Extract the [X, Y] coordinate from the center of the cell holding the provided text.  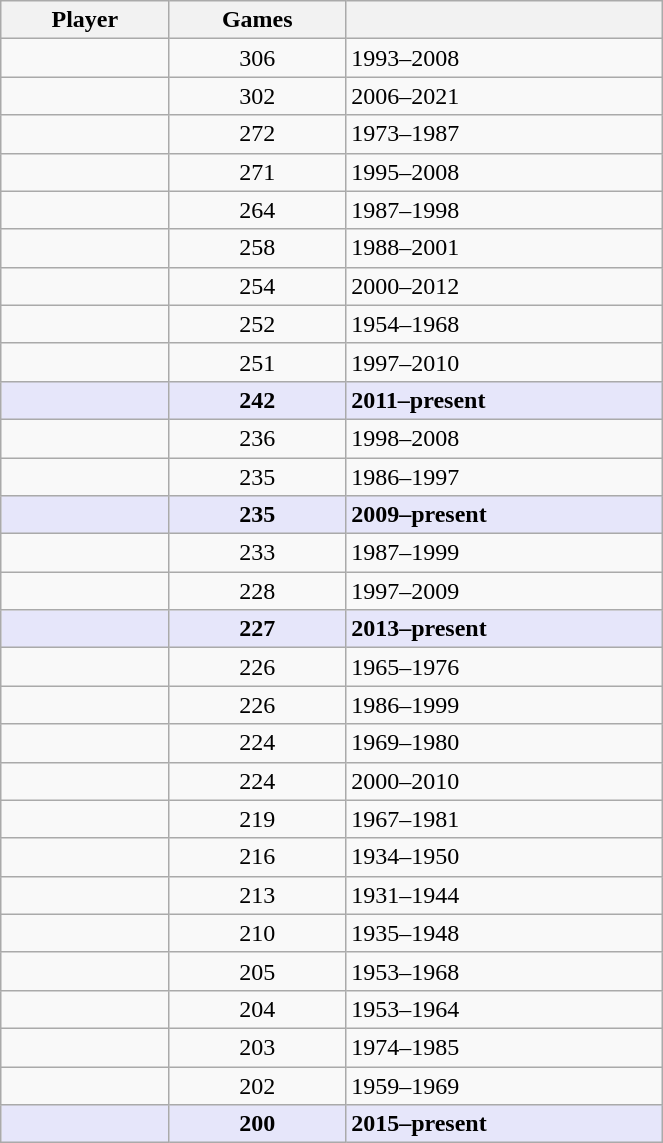
1986–1997 [504, 477]
2015–present [504, 1124]
1998–2008 [504, 438]
2006–2021 [504, 96]
228 [258, 591]
204 [258, 1009]
1959–1969 [504, 1085]
1986–1999 [504, 705]
1965–1976 [504, 667]
264 [258, 210]
1953–1964 [504, 1009]
219 [258, 819]
1953–1968 [504, 971]
254 [258, 286]
1995–2008 [504, 172]
1954–1968 [504, 324]
233 [258, 553]
200 [258, 1124]
1997–2010 [504, 362]
1973–1987 [504, 134]
1987–1999 [504, 553]
1935–1948 [504, 933]
1997–2009 [504, 591]
210 [258, 933]
1974–1985 [504, 1047]
271 [258, 172]
242 [258, 400]
306 [258, 58]
2009–present [504, 515]
258 [258, 248]
1993–2008 [504, 58]
251 [258, 362]
203 [258, 1047]
252 [258, 324]
1934–1950 [504, 857]
2000–2012 [504, 286]
1987–1998 [504, 210]
236 [258, 438]
1969–1980 [504, 743]
213 [258, 895]
216 [258, 857]
205 [258, 971]
227 [258, 629]
1988–2001 [504, 248]
2013–present [504, 629]
Games [258, 20]
1967–1981 [504, 819]
2000–2010 [504, 781]
2011–present [504, 400]
1931–1944 [504, 895]
302 [258, 96]
272 [258, 134]
Player [85, 20]
202 [258, 1085]
